For the text-containing cell, return its midpoint in [X, Y] coordinate format. 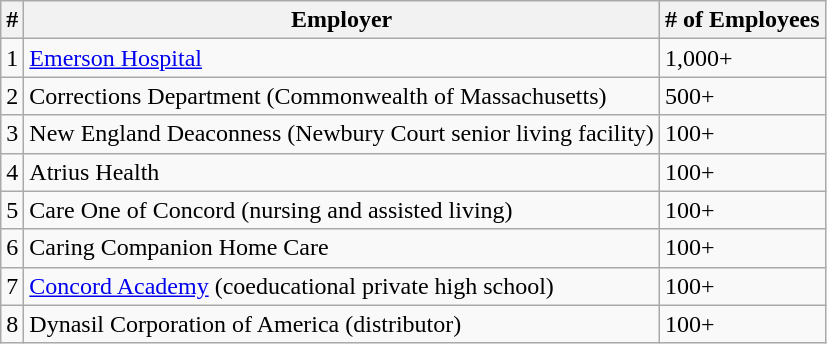
Employer [342, 20]
1,000+ [742, 58]
Care One of Concord (nursing and assisted living) [342, 210]
Emerson Hospital [342, 58]
4 [12, 172]
1 [12, 58]
Caring Companion Home Care [342, 248]
2 [12, 96]
Corrections Department (Commonwealth of Massachusetts) [342, 96]
500+ [742, 96]
6 [12, 248]
Dynasil Corporation of America (distributor) [342, 324]
New England Deaconness (Newbury Court senior living facility) [342, 134]
5 [12, 210]
7 [12, 286]
Concord Academy (coeducational private high school) [342, 286]
8 [12, 324]
3 [12, 134]
Atrius Health [342, 172]
# of Employees [742, 20]
# [12, 20]
